Capture the cell that displays the provided text and extract its (X, Y) central coordinate. 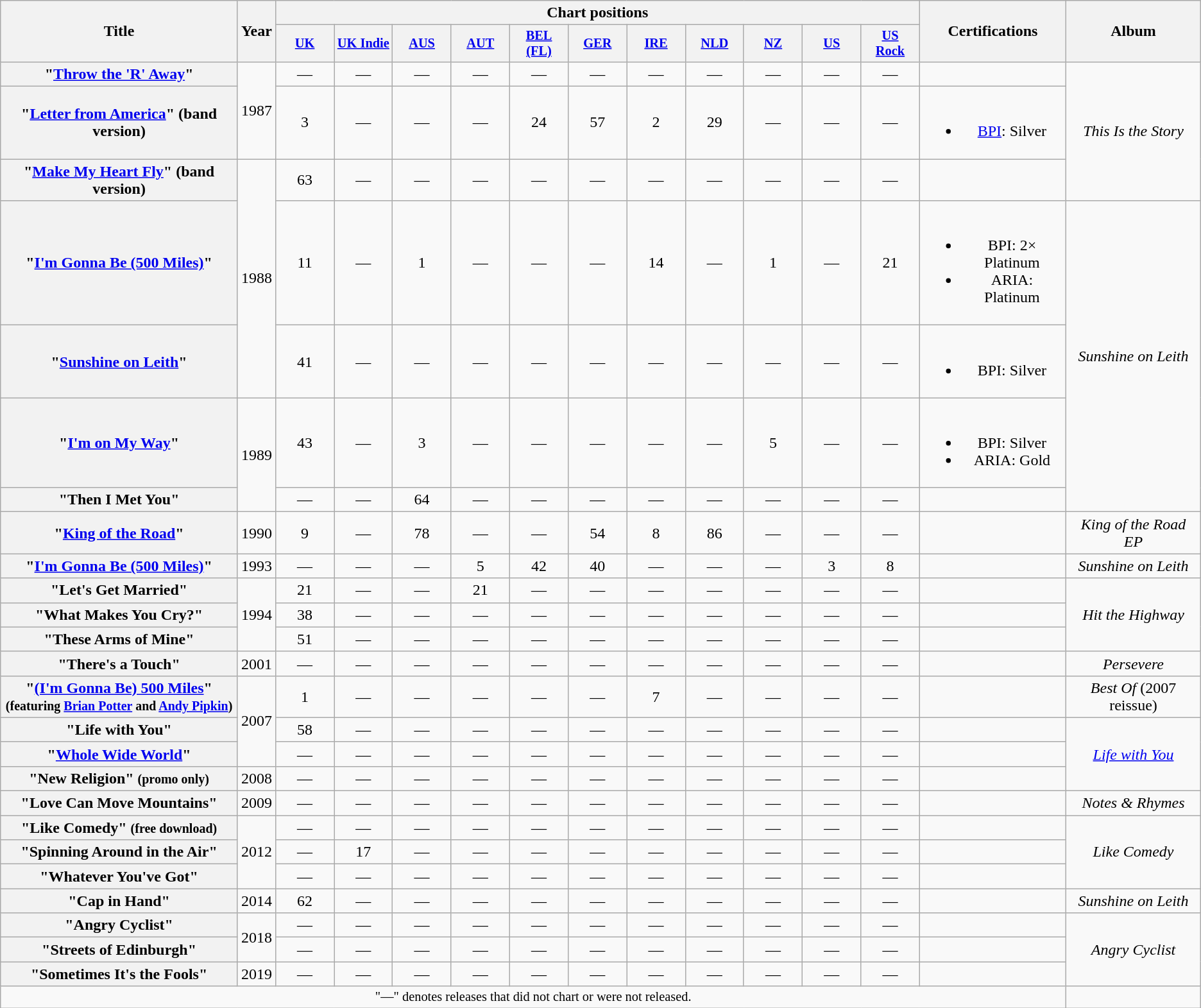
"What Makes You Cry?" (119, 615)
Notes & Rhymes (1134, 803)
"Whatever You've Got" (119, 876)
"New Religion" (promo only) (119, 778)
"Let's Get Married" (119, 590)
1994 (257, 615)
"Love Can Move Mountains" (119, 803)
58 (304, 730)
Angry Cyclist (1134, 950)
Hit the Highway (1134, 615)
24 (539, 123)
41 (304, 362)
2019 (257, 974)
11 (304, 263)
63 (304, 180)
Year (257, 31)
2007 (257, 721)
Best Of (2007 reissue) (1134, 697)
54 (598, 533)
"These Arms of Mine" (119, 639)
2012 (257, 852)
40 (598, 566)
This Is the Story (1134, 131)
UK (304, 44)
62 (304, 901)
Persevere (1134, 663)
64 (422, 500)
Album (1134, 31)
17 (363, 852)
"Like Comedy" (free download) (119, 828)
Like Comedy (1134, 852)
"King of the Road" (119, 533)
USRock (890, 44)
2001 (257, 663)
"Whole Wide World" (119, 754)
AUS (422, 44)
38 (304, 615)
1990 (257, 533)
51 (304, 639)
2008 (257, 778)
King of the Road EP (1134, 533)
GER (598, 44)
NLD (715, 44)
"Angry Cyclist" (119, 925)
AUT (480, 44)
42 (539, 566)
9 (304, 533)
"I'm on My Way" (119, 443)
"Throw the 'R' Away" (119, 74)
Title (119, 31)
US (831, 44)
BPI: SilverARIA: Gold (993, 443)
1987 (257, 110)
1989 (257, 455)
"—" denotes releases that did not chart or were not released. (534, 997)
BPI: 2× PlatinumARIA: Platinum (993, 263)
"Sometimes It's the Fools" (119, 974)
57 (598, 123)
2014 (257, 901)
Certifications (993, 31)
2018 (257, 937)
Life with You (1134, 754)
"Make My Heart Fly" (band version) (119, 180)
29 (715, 123)
"(I'm Gonna Be) 500 Miles" (featuring Brian Potter and Andy Pipkin) (119, 697)
IRE (656, 44)
78 (422, 533)
"Sunshine on Leith" (119, 362)
"There's a Touch" (119, 663)
86 (715, 533)
7 (656, 697)
1988 (257, 278)
Chart positions (597, 13)
"Then I Met You" (119, 500)
"Streets of Edinburgh" (119, 950)
14 (656, 263)
2 (656, 123)
NZ (772, 44)
UK Indie (363, 44)
"Letter from America" (band version) (119, 123)
43 (304, 443)
"Spinning Around in the Air" (119, 852)
1993 (257, 566)
BEL(FL) (539, 44)
"Cap in Hand" (119, 901)
2009 (257, 803)
"Life with You" (119, 730)
